Return the [x, y] coordinate for the center point of the cell that contains the specified text.  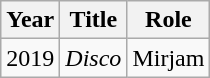
2019 [30, 58]
Title [94, 20]
Mirjam [168, 58]
Disco [94, 58]
Role [168, 20]
Year [30, 20]
